Return [X, Y] of the center of cell containing provided text 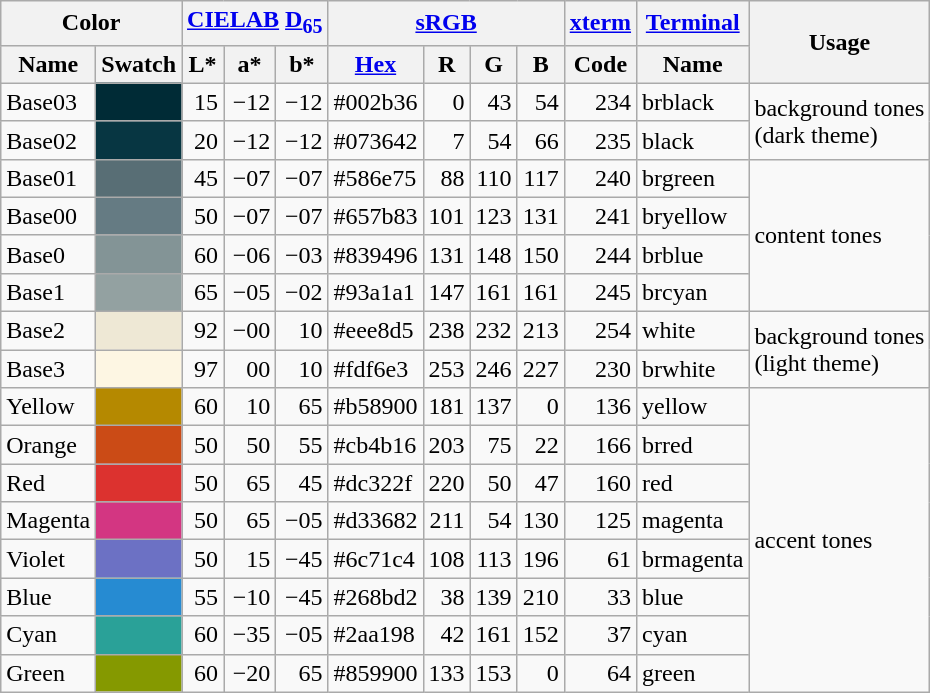
245 [600, 292]
166 [600, 445]
#dc322f [376, 483]
254 [600, 331]
Color [92, 23]
Usage [840, 42]
Green [48, 673]
20 [203, 140]
a* [250, 64]
7 [446, 140]
43 [494, 102]
246 [494, 369]
G [494, 64]
153 [494, 673]
sRGB [446, 23]
#586e75 [376, 178]
139 [494, 597]
brgreen [693, 178]
147 [446, 292]
content tones [840, 235]
101 [446, 216]
137 [494, 407]
black [693, 140]
97 [203, 369]
181 [446, 407]
background tones(dark theme) [840, 121]
241 [600, 216]
110 [494, 178]
#b58900 [376, 407]
Violet [48, 559]
160 [600, 483]
Base01 [48, 178]
B [540, 64]
232 [494, 331]
Blue [48, 597]
230 [600, 369]
−20 [250, 673]
108 [446, 559]
−35 [250, 635]
240 [600, 178]
−00 [250, 331]
CIELAB D65 [255, 23]
253 [446, 369]
accent tones [840, 540]
−06 [250, 254]
196 [540, 559]
brblack [693, 102]
#cb4b16 [376, 445]
Base00 [48, 216]
213 [540, 331]
123 [494, 216]
b* [302, 64]
64 [600, 673]
white [693, 331]
#839496 [376, 254]
background tones(light theme) [840, 350]
88 [446, 178]
42 [446, 635]
47 [540, 483]
Cyan [48, 635]
cyan [693, 635]
Terminal [693, 23]
brblue [693, 254]
Base2 [48, 331]
Base3 [48, 369]
#eee8d5 [376, 331]
#657b83 [376, 216]
37 [600, 635]
220 [446, 483]
22 [540, 445]
Yellow [48, 407]
Magenta [48, 521]
#fdf6e3 [376, 369]
blue [693, 597]
#002b36 [376, 102]
#93a1a1 [376, 292]
L* [203, 64]
235 [600, 140]
Base03 [48, 102]
150 [540, 254]
203 [446, 445]
yellow [693, 407]
#2aa198 [376, 635]
#d33682 [376, 521]
38 [446, 597]
#073642 [376, 140]
Base1 [48, 292]
Hex [376, 64]
green [693, 673]
00 [250, 369]
92 [203, 331]
Base02 [48, 140]
133 [446, 673]
Code [600, 64]
211 [446, 521]
148 [494, 254]
brmagenta [693, 559]
Swatch [139, 64]
brred [693, 445]
113 [494, 559]
red [693, 483]
brcyan [693, 292]
Orange [48, 445]
33 [600, 597]
−03 [302, 254]
66 [540, 140]
75 [494, 445]
magenta [693, 521]
#268bd2 [376, 597]
bryellow [693, 216]
234 [600, 102]
Red [48, 483]
210 [540, 597]
130 [540, 521]
xterm [600, 23]
#6c71c4 [376, 559]
61 [600, 559]
−10 [250, 597]
#859900 [376, 673]
136 [600, 407]
227 [540, 369]
238 [446, 331]
117 [540, 178]
152 [540, 635]
R [446, 64]
Base0 [48, 254]
244 [600, 254]
brwhite [693, 369]
125 [600, 521]
−02 [302, 292]
